Scan for the cell matching the given text and deliver its [x, y] coordinate at center. 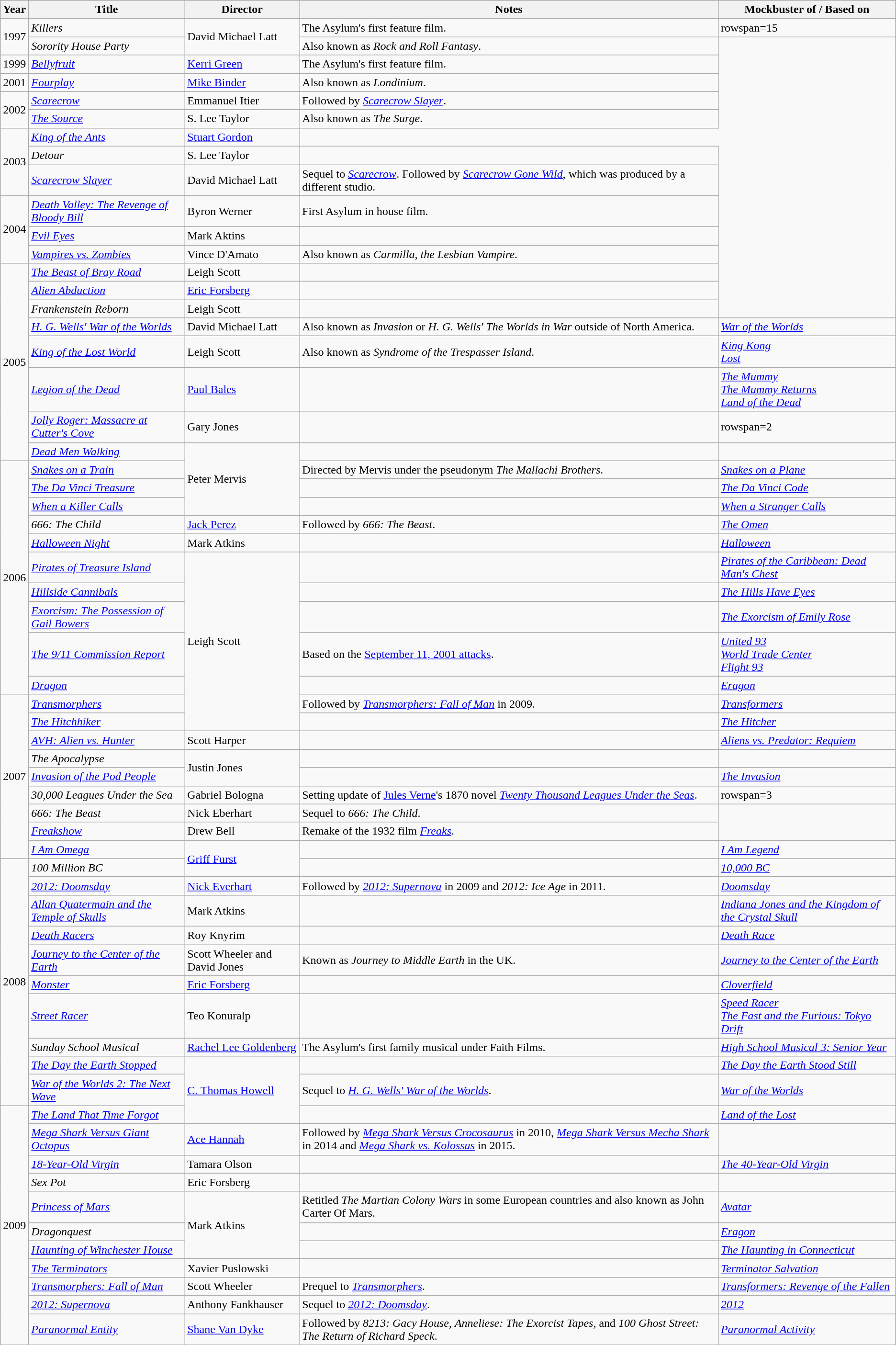
Known as Journey to Middle Earth in the UK. [509, 960]
Sequel to Scarecrow. Followed by Scarecrow Gone Wild, which was produced by a different studio. [509, 180]
Dead Men Walking [107, 452]
Teo Konuralp [242, 1016]
Peter Mervis [242, 479]
Mark Aktins [242, 236]
Sequel to 666: The Child. [509, 813]
The Beast of Bray Road [107, 272]
The Hitcher [807, 722]
Death Racers [107, 935]
Nick Everhart [242, 886]
Doomsday [807, 886]
2012 [807, 1304]
Snakes on a Plane [807, 470]
Paul Bales [242, 389]
2003 [14, 162]
Paranormal Activity [807, 1329]
Anthony Fankhauser [242, 1304]
Avatar [807, 1207]
1997 [14, 37]
Freakshow [107, 831]
2004 [14, 229]
Sex Pot [107, 1182]
Emmanuel Itier [242, 101]
Year [14, 10]
The Exorcism of Emily Rose [807, 617]
The Land That Time Forgot [107, 1115]
Death Valley: The Revenge of Bloody Bill [107, 211]
Roy Knyrim [242, 935]
Also known as Londinium. [509, 82]
Pirates of Treasure Island [107, 567]
Alien Abduction [107, 291]
Stuart Gordon [242, 137]
Remake of the 1932 film Freaks. [509, 831]
Scott Harper [242, 740]
Legion of the Dead [107, 389]
Scott Wheeler and David Jones [242, 960]
666: The Beast [107, 813]
rowspan=15 [807, 28]
Evil Eyes [107, 236]
The Asylum's first family musical under Faith Films. [509, 1047]
Jolly Roger: Massacre at Cutter's Cove [107, 427]
I Am Legend [807, 849]
King KongLost [807, 351]
2002 [14, 110]
Setting update of Jules Verne's 1870 novel Twenty Thousand Leagues Under the Seas. [509, 795]
Cloverfield [807, 985]
Griff Furst [242, 859]
Paranormal Entity [107, 1329]
The Day the Earth Stood Still [807, 1065]
Also known as Invasion or H. G. Wells' The Worlds in War outside of North America. [509, 327]
When a Stranger Calls [807, 506]
Detour [107, 155]
Snakes on a Train [107, 470]
The Da Vinci Code [807, 488]
Transformers: Revenge of the Fallen [807, 1286]
Prequel to Transmorphers. [509, 1286]
The Haunting in Connecticut [807, 1250]
Scarecrow Slayer [107, 180]
Title [107, 10]
The Apocalypse [107, 758]
Followed by Transmorphers: Fall of Man in 2009. [509, 704]
Transmorphers: Fall of Man [107, 1286]
The Da Vinci Treasure [107, 488]
Transmorphers [107, 704]
United 93World Trade CenterFlight 93 [807, 655]
Dragon [107, 686]
Followed by Scarecrow Slayer. [509, 101]
The 9/11 Commission Report [107, 655]
Mega Shark Versus Giant Octopus [107, 1140]
The 40-Year-Old Virgin [807, 1164]
Indiana Jones and the Kingdom of the Crystal Skull [807, 911]
The Source [107, 119]
Notes [509, 10]
King of the Ants [107, 137]
Vampires vs. Zombies [107, 254]
1999 [14, 64]
Killers [107, 28]
Also known as Syndrome of the Trespasser Island. [509, 351]
2007 [14, 777]
The Invasion [807, 777]
Based on the September 11, 2001 attacks. [509, 655]
Speed RacerThe Fast and the Furious: Tokyo Drift [807, 1016]
Jack Perez [242, 524]
King of the Lost World [107, 351]
Sequel to H. G. Wells' War of the Worlds. [509, 1090]
Land of the Lost [807, 1115]
The Hitchhiker [107, 722]
The Day the Earth Stopped [107, 1065]
Scott Wheeler [242, 1286]
Allan Quatermain and the Temple of Skulls [107, 911]
Sunday School Musical [107, 1047]
Exorcism: The Possession of Gail Bowers [107, 617]
2008 [14, 982]
Rachel Lee Goldenberg [242, 1047]
Dragonquest [107, 1232]
The Terminators [107, 1268]
War of the Worlds 2: The Next Wave [107, 1090]
rowspan=2 [807, 427]
High School Musical 3: Senior Year [807, 1047]
Sequel to 2012: Doomsday. [509, 1304]
Followed by 666: The Beast. [509, 524]
Hillside Cannibals [107, 592]
Followed by 2012: Supernova in 2009 and 2012: Ice Age in 2011. [509, 886]
I Am Omega [107, 849]
First Asylum in house film. [509, 211]
2012: Supernova [107, 1304]
2009 [14, 1225]
2001 [14, 82]
Princess of Mars [107, 1207]
Halloween [807, 543]
Gary Jones [242, 427]
10,000 BC [807, 868]
Aliens vs. Predator: Requiem [807, 740]
Byron Werner [242, 211]
Pirates of the Caribbean: Dead Man's Chest [807, 567]
Retitled The Martian Colony Wars in some European countries and also known as John Carter Of Mars. [509, 1207]
18-Year-Old Virgin [107, 1164]
AVH: Alien vs. Hunter [107, 740]
Monster [107, 985]
Ace Hannah [242, 1140]
Halloween Night [107, 543]
Death Race [807, 935]
2006 [14, 577]
Scarecrow [107, 101]
100 Million BC [107, 868]
Invasion of the Pod People [107, 777]
The MummyThe Mummy ReturnsLand of the Dead [807, 389]
Xavier Puslowski [242, 1268]
Also known as The Surge. [509, 119]
Followed by 8213: Gacy House, Anneliese: The Exorcist Tapes, and 100 Ghost Street: The Return of Richard Speck. [509, 1329]
When a Killer Calls [107, 506]
Terminator Salvation [807, 1268]
Fourplay [107, 82]
2005 [14, 362]
Haunting of Winchester House [107, 1250]
666: The Child [107, 524]
The Hills Have Eyes [807, 592]
Kerri Green [242, 64]
Nick Eberhart [242, 813]
Vince D'Amato [242, 254]
Mike Binder [242, 82]
Mockbuster of / Based on [807, 10]
Justin Jones [242, 768]
2012: Doomsday [107, 886]
Transformers [807, 704]
The Omen [807, 524]
C. Thomas Howell [242, 1090]
Directed by Mervis under the pseudonym The Mallachi Brothers. [509, 470]
Also known as Rock and Roll Fantasy. [509, 46]
Drew Bell [242, 831]
Street Racer [107, 1016]
Frankenstein Reborn [107, 309]
Sorority House Party [107, 46]
rowspan=3 [807, 795]
Shane Van Dyke [242, 1329]
Followed by Mega Shark Versus Crocosaurus in 2010, Mega Shark Versus Mecha Shark in 2014 and Mega Shark vs. Kolossus in 2015. [509, 1140]
Also known as Carmilla, the Lesbian Vampire. [509, 254]
Bellyfruit [107, 64]
Director [242, 10]
Gabriel Bologna [242, 795]
Tamara Olson [242, 1164]
H. G. Wells' War of the Worlds [107, 327]
30,000 Leagues Under the Sea [107, 795]
